Determine the [x, y] coordinate at the center of the cell enclosing the given text.  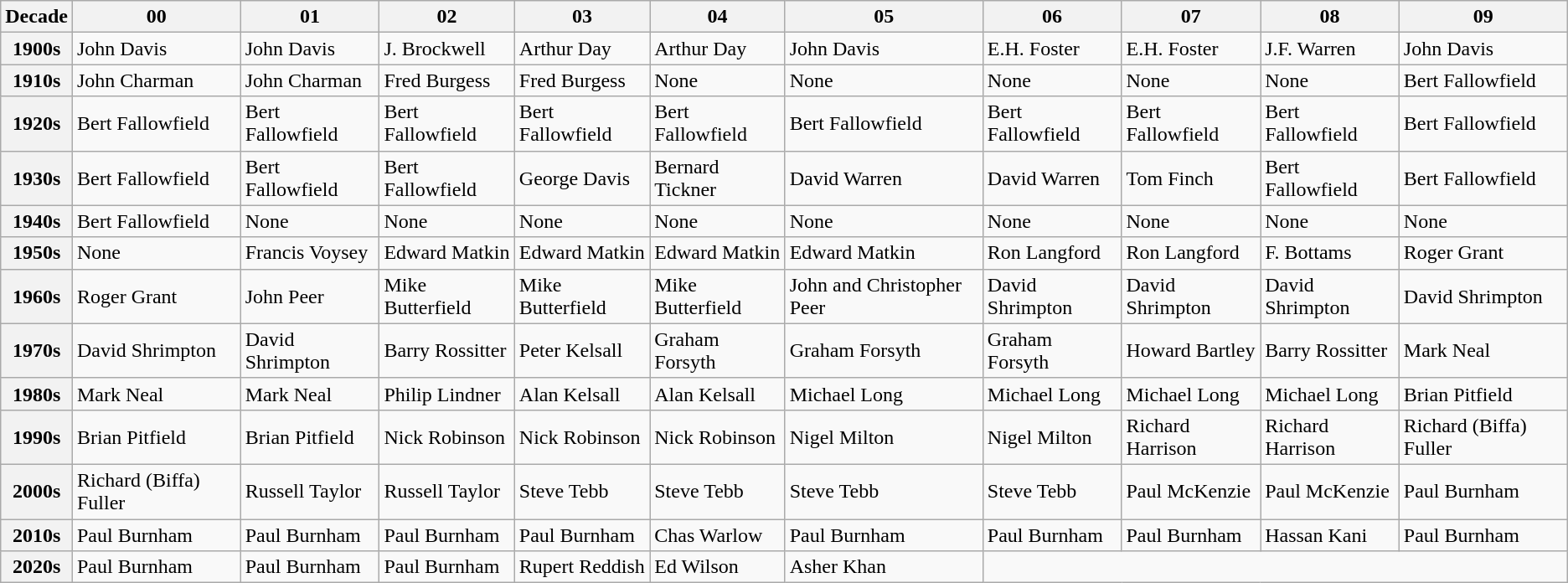
Philip Lindner [447, 394]
01 [310, 17]
1990s [37, 437]
2010s [37, 535]
Asher Khan [884, 567]
2020s [37, 567]
1920s [37, 124]
Ed Wilson [717, 567]
Peter Kelsall [581, 350]
J. Brockwell [447, 49]
05 [884, 17]
04 [717, 17]
J.F. Warren [1330, 49]
2000s [37, 491]
Francis Voysey [310, 253]
1930s [37, 178]
Chas Warlow [717, 535]
1950s [37, 253]
06 [1052, 17]
09 [1483, 17]
Bernard Tickner [717, 178]
1910s [37, 80]
1970s [37, 350]
Howard Bartley [1191, 350]
1960s [37, 297]
F. Bottams [1330, 253]
1900s [37, 49]
02 [447, 17]
Rupert Reddish [581, 567]
1980s [37, 394]
George Davis [581, 178]
John Peer [310, 297]
03 [581, 17]
08 [1330, 17]
Tom Finch [1191, 178]
John and Christopher Peer [884, 297]
Decade [37, 17]
07 [1191, 17]
00 [156, 17]
1940s [37, 221]
Hassan Kani [1330, 535]
